Output the (x, y) coordinate of the center of the cell containing the given text.  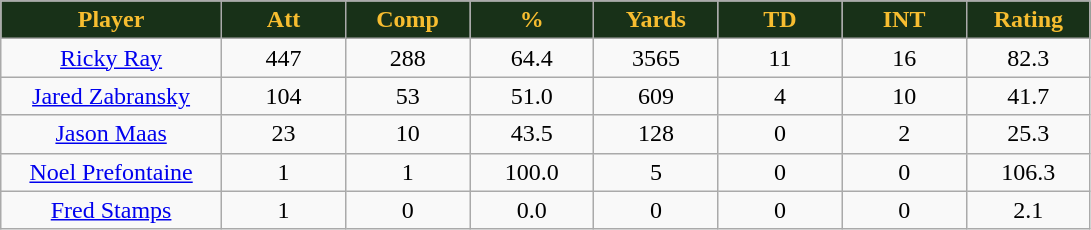
5 (656, 172)
2.1 (1028, 210)
64.4 (532, 58)
4 (780, 96)
Noel Prefontaine (112, 172)
INT (904, 20)
609 (656, 96)
16 (904, 58)
23 (283, 134)
43.5 (532, 134)
TD (780, 20)
Yards (656, 20)
100.0 (532, 172)
53 (408, 96)
25.3 (1028, 134)
3565 (656, 58)
Rating (1028, 20)
Comp (408, 20)
51.0 (532, 96)
106.3 (1028, 172)
Ricky Ray (112, 58)
104 (283, 96)
128 (656, 134)
Fred Stamps (112, 210)
2 (904, 134)
Jason Maas (112, 134)
0.0 (532, 210)
% (532, 20)
288 (408, 58)
Att (283, 20)
82.3 (1028, 58)
11 (780, 58)
41.7 (1028, 96)
447 (283, 58)
Jared Zabransky (112, 96)
Player (112, 20)
